Provide the (X, Y) coordinate of the cell's center where the given text is located.  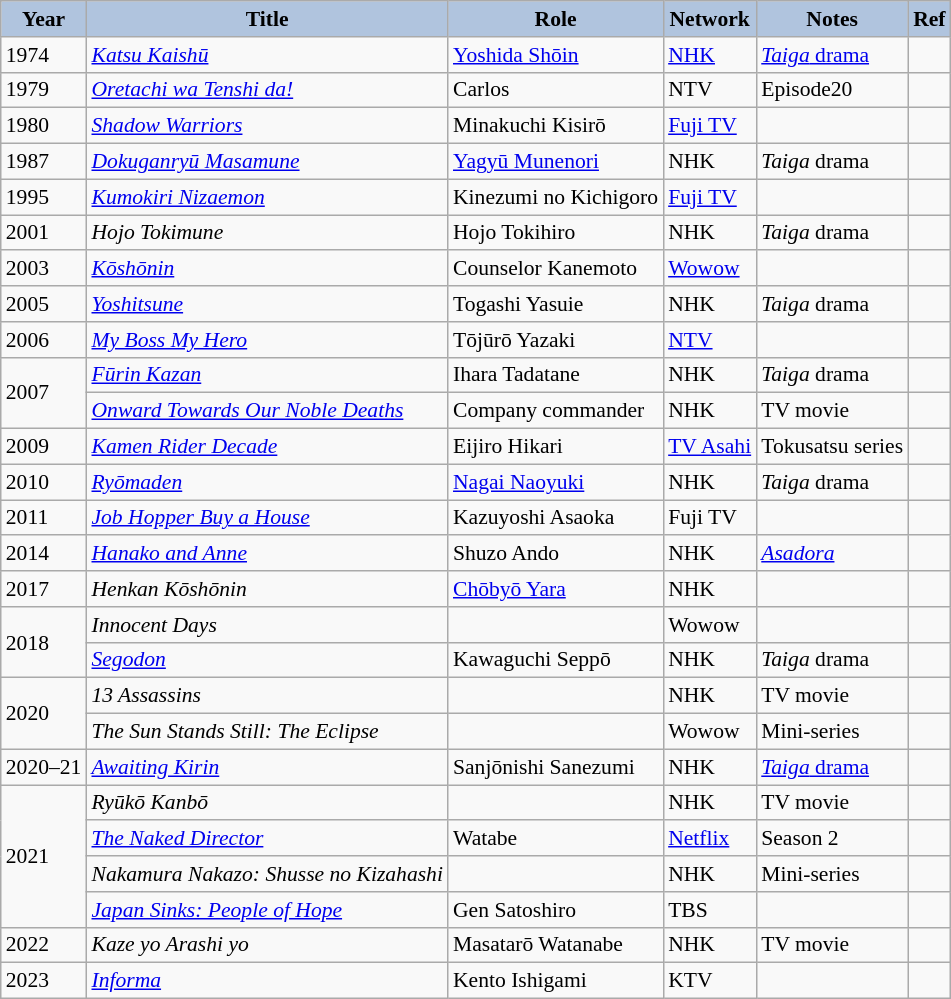
Hanako and Anne (267, 554)
Netflix (710, 839)
Role (556, 19)
Japan Sinks: People of Hope (267, 910)
Nakamura Nakazo: Shusse no Kizahashi (267, 874)
Counselor Kanemoto (556, 269)
13 Assassins (267, 696)
Masatarō Watanabe (556, 945)
2023 (44, 981)
Watabe (556, 839)
Kento Ishigami (556, 981)
Hojo Tokimune (267, 233)
Yagyū Munenori (556, 162)
Innocent Days (267, 625)
Yoshida Shōin (556, 55)
2011 (44, 518)
1974 (44, 55)
2022 (44, 945)
Oretachi wa Tenshi da! (267, 90)
Kazuyoshi Asaoka (556, 518)
Shadow Warriors (267, 126)
Yoshitsune (267, 304)
Year (44, 19)
2020–21 (44, 767)
Segodon (267, 660)
Carlos (556, 90)
TBS (710, 910)
Kōshōnin (267, 269)
Fūrin Kazan (267, 375)
The Sun Stands Still: The Eclipse (267, 732)
Job Hopper Buy a House (267, 518)
Title (267, 19)
Network (710, 19)
Ryūkō Kanbō (267, 803)
Tokusatsu series (832, 447)
Ryōmaden (267, 482)
KTV (710, 981)
Ref (929, 19)
Onward Towards Our Noble Deaths (267, 411)
Gen Satoshiro (556, 910)
Eijiro Hikari (556, 447)
Hojo Tokihiro (556, 233)
The Naked Director (267, 839)
Kamen Rider Decade (267, 447)
2009 (44, 447)
Episode20 (832, 90)
Asadora (832, 554)
Awaiting Kirin (267, 767)
Katsu Kaishū (267, 55)
Chōbyō Yara (556, 589)
Shuzo Ando (556, 554)
2007 (44, 392)
2020 (44, 714)
2018 (44, 642)
1995 (44, 197)
Informa (267, 981)
Minakuchi Kisirō (556, 126)
Kumokiri Nizaemon (267, 197)
Kaze yo Arashi yo (267, 945)
2017 (44, 589)
Togashi Yasuie (556, 304)
Season 2 (832, 839)
Dokuganryū Masamune (267, 162)
2010 (44, 482)
Nagai Naoyuki (556, 482)
2001 (44, 233)
2021 (44, 856)
2014 (44, 554)
1980 (44, 126)
2003 (44, 269)
1979 (44, 90)
1987 (44, 162)
2006 (44, 340)
Ihara Tadatane (556, 375)
TV Asahi (710, 447)
Sanjōnishi Sanezumi (556, 767)
Company commander (556, 411)
Kinezumi no Kichigoro (556, 197)
My Boss My Hero (267, 340)
Kawaguchi Seppō (556, 660)
Henkan Kōshōnin (267, 589)
Tōjūrō Yazaki (556, 340)
2005 (44, 304)
Notes (832, 19)
